Determine the (X, Y) coordinate at the center of the cell enclosing the given text.  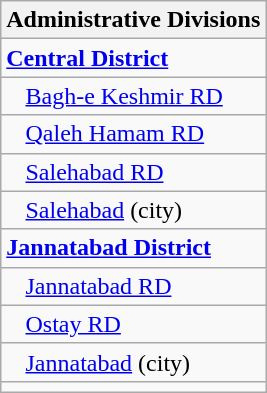
Jannatabad District (134, 248)
Qaleh Hamam RD (134, 134)
Administrative Divisions (134, 20)
Central District (134, 58)
Salehabad (city) (134, 210)
Salehabad RD (134, 172)
Ostay RD (134, 324)
Jannatabad RD (134, 286)
Jannatabad (city) (134, 362)
Bagh-e Keshmir RD (134, 96)
